Extract the [x, y] coordinate from the center of the cell holding the provided text.  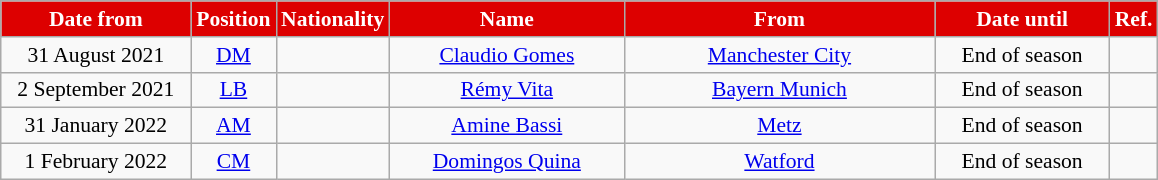
CM [234, 162]
Manchester City [779, 55]
DM [234, 55]
Date until [1022, 19]
Amine Bassi [506, 126]
Domingos Quina [506, 162]
Nationality [332, 19]
2 September 2021 [96, 90]
Rémy Vita [506, 90]
Watford [779, 162]
Ref. [1134, 19]
From [779, 19]
Name [506, 19]
31 August 2021 [96, 55]
Claudio Gomes [506, 55]
Metz [779, 126]
LB [234, 90]
AM [234, 126]
Position [234, 19]
Date from [96, 19]
31 January 2022 [96, 126]
1 February 2022 [96, 162]
Bayern Munich [779, 90]
